Return the [X, Y] coordinate for the center point of the cell that contains the specified text.  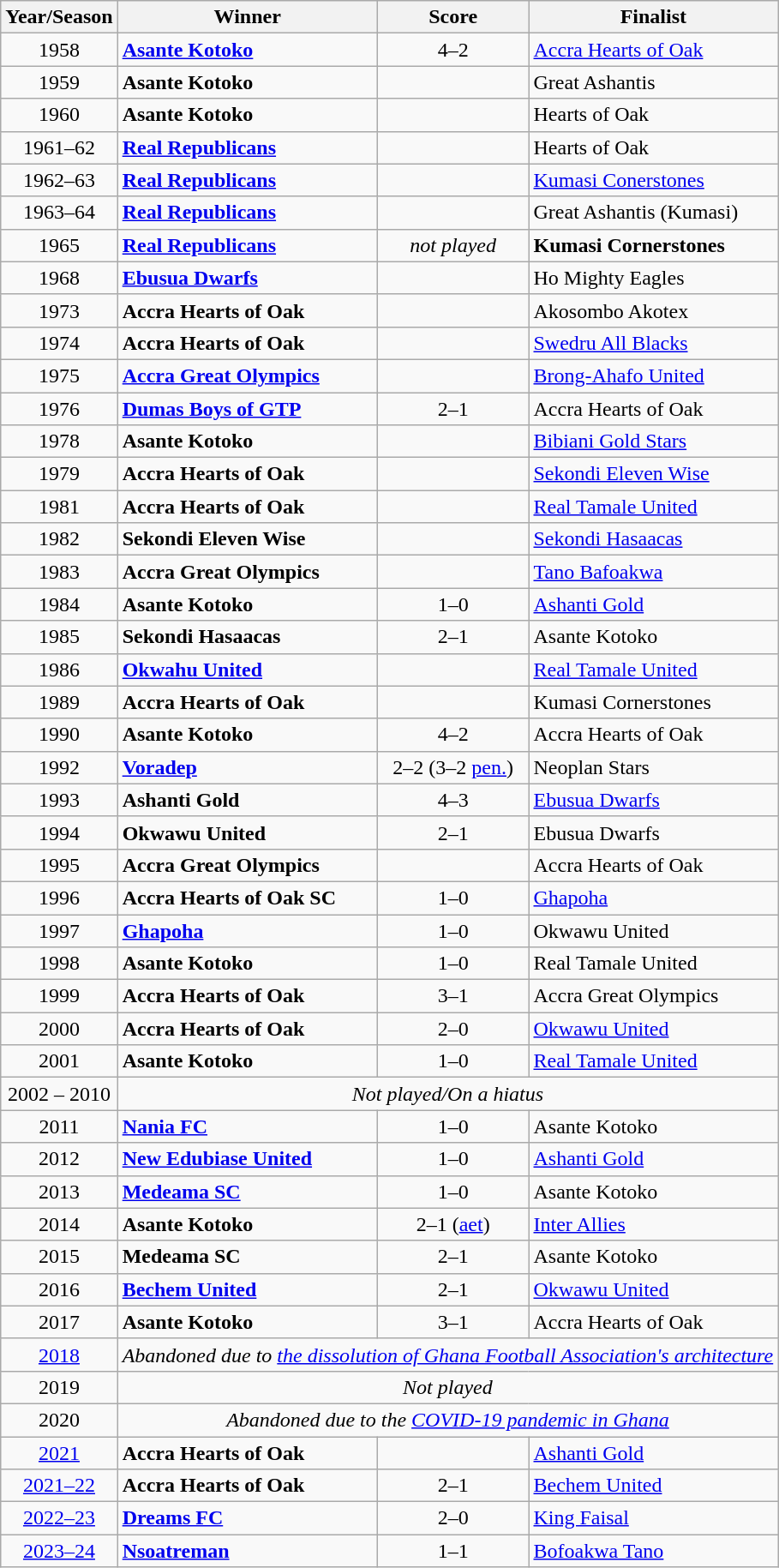
1999 [59, 996]
2000 [59, 1029]
1994 [59, 832]
1961–62 [59, 147]
Bibiani Gold Stars [653, 442]
King Faisal [653, 1518]
Okwahu United [247, 670]
Year/Season [59, 17]
2020 [59, 1420]
Akosombo Akotex [653, 310]
2017 [59, 1322]
Abandoned due to the dissolution of Ghana Football Association's architecture [447, 1355]
Winner [247, 17]
1997 [59, 930]
1979 [59, 474]
1992 [59, 767]
1989 [59, 702]
Finalist [653, 17]
Abandoned due to the COVID-19 pandemic in Ghana [447, 1420]
1959 [59, 82]
1960 [59, 115]
Nania FC [247, 1126]
2021 [59, 1453]
2012 [59, 1159]
Ho Mighty Eagles [653, 278]
1982 [59, 539]
2016 [59, 1289]
1962–63 [59, 180]
1995 [59, 865]
2014 [59, 1224]
1958 [59, 50]
Dumas Boys of GTP [247, 409]
1974 [59, 343]
2002 – 2010 [59, 1094]
2021–22 [59, 1486]
1976 [59, 409]
2011 [59, 1126]
2015 [59, 1257]
1981 [59, 507]
1965 [59, 245]
2–2 (3–2 pen.) [452, 767]
1985 [59, 637]
1973 [59, 310]
Not played [447, 1387]
Brong-Ahafo United [653, 375]
2022–23 [59, 1518]
Voradep [247, 767]
1984 [59, 604]
Neoplan Stars [653, 767]
Score [452, 17]
Great Ashantis [653, 82]
Bofoakwa Tano [653, 1551]
Inter Allies [653, 1224]
Swedru All Blacks [653, 343]
4–3 [452, 800]
1983 [59, 572]
1996 [59, 898]
1–1 [452, 1551]
New Edubiase United [247, 1159]
1963–64 [59, 213]
2001 [59, 1061]
Not played/On a hiatus [447, 1094]
2019 [59, 1387]
Nsoatreman [247, 1551]
2023–24 [59, 1551]
2013 [59, 1192]
Dreams FC [247, 1518]
1978 [59, 442]
not played [452, 245]
2018 [59, 1355]
1968 [59, 278]
2–1 (aet) [452, 1224]
1986 [59, 670]
Great Ashantis (Kumasi) [653, 213]
1990 [59, 735]
Accra Hearts of Oak SC [247, 898]
1993 [59, 800]
Kumasi Conerstones [653, 180]
1975 [59, 375]
Tano Bafoakwa [653, 572]
1998 [59, 964]
